Determine the [x, y] coordinate at the center of the cell enclosing the given text.  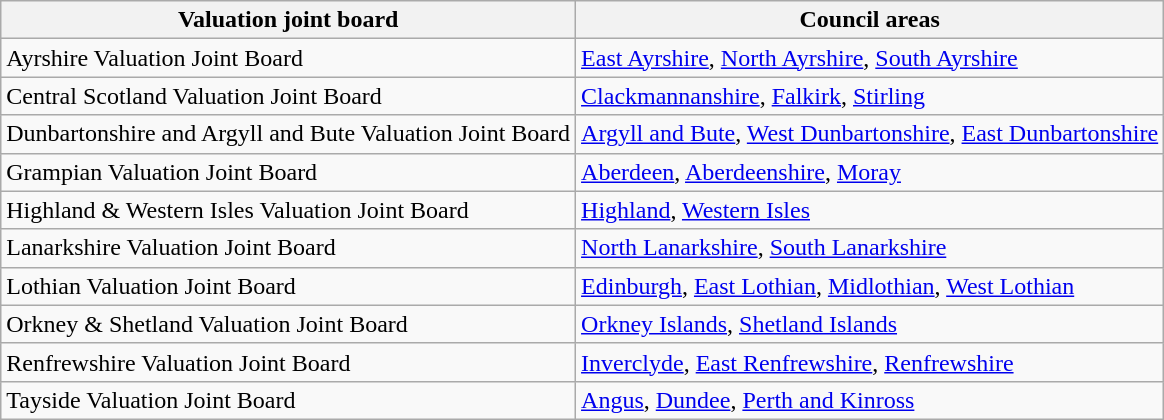
Lothian Valuation Joint Board [288, 286]
Tayside Valuation Joint Board [288, 400]
Orkney & Shetland Valuation Joint Board [288, 324]
Inverclyde, East Renfrewshire, Renfrewshire [870, 362]
Argyll and Bute, West Dunbartonshire, East Dunbartonshire [870, 134]
Ayrshire Valuation Joint Board [288, 58]
Dunbartonshire and Argyll and Bute Valuation Joint Board [288, 134]
Orkney Islands, Shetland Islands [870, 324]
Renfrewshire Valuation Joint Board [288, 362]
Council areas [870, 20]
Lanarkshire Valuation Joint Board [288, 248]
Edinburgh, East Lothian, Midlothian, West Lothian [870, 286]
Highland, Western Isles [870, 210]
Aberdeen, Aberdeenshire, Moray [870, 172]
Valuation joint board [288, 20]
East Ayrshire, North Ayrshire, South Ayrshire [870, 58]
Angus, Dundee, Perth and Kinross [870, 400]
Central Scotland Valuation Joint Board [288, 96]
Clackmannanshire, Falkirk, Stirling [870, 96]
North Lanarkshire, South Lanarkshire [870, 248]
Grampian Valuation Joint Board [288, 172]
Highland & Western Isles Valuation Joint Board [288, 210]
